Find where the given text appears and provide that cell's center as [x, y] coordinate. 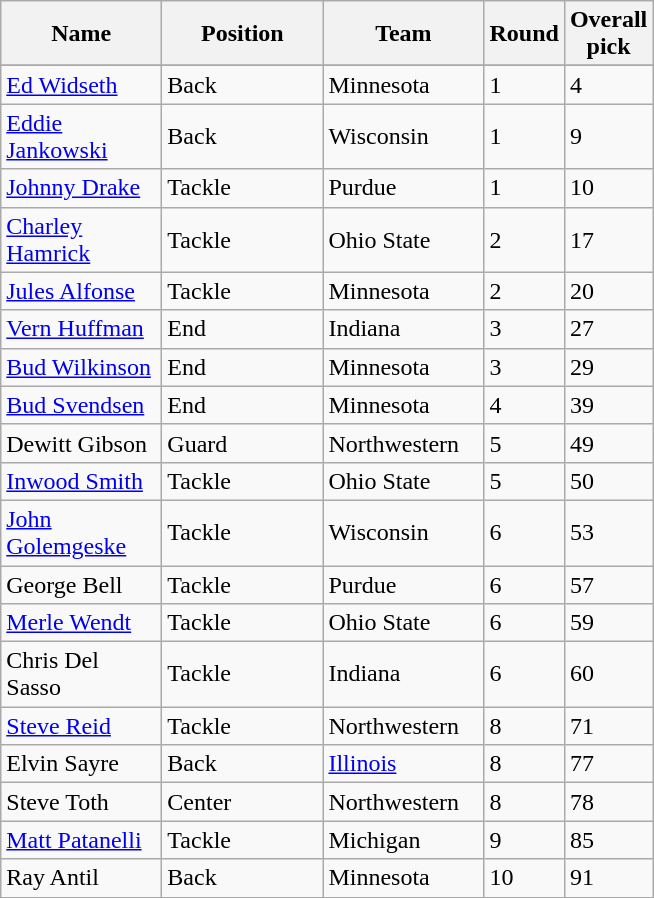
71 [608, 726]
Inwood Smith [82, 481]
39 [608, 405]
77 [608, 764]
17 [608, 240]
53 [608, 532]
Matt Patanelli [82, 840]
Ed Widseth [82, 85]
Center [242, 802]
Chris Del Sasso [82, 674]
Elvin Sayre [82, 764]
Guard [242, 443]
Eddie Jankowski [82, 136]
Johnny Drake [82, 188]
59 [608, 623]
John Golemgeske [82, 532]
85 [608, 840]
Merle Wendt [82, 623]
Name [82, 34]
Ray Antil [82, 878]
Bud Svendsen [82, 405]
George Bell [82, 585]
Illinois [404, 764]
Dewitt Gibson [82, 443]
Vern Huffman [82, 329]
Bud Wilkinson [82, 367]
29 [608, 367]
Round [524, 34]
60 [608, 674]
27 [608, 329]
49 [608, 443]
91 [608, 878]
Michigan [404, 840]
Charley Hamrick [82, 240]
Overall pick [608, 34]
50 [608, 481]
Jules Alfonse [82, 291]
57 [608, 585]
Steve Toth [82, 802]
78 [608, 802]
20 [608, 291]
Position [242, 34]
Steve Reid [82, 726]
Team [404, 34]
